Pinpoint the cell where the given text exists, returning its (x, y) midpoint coordinate. 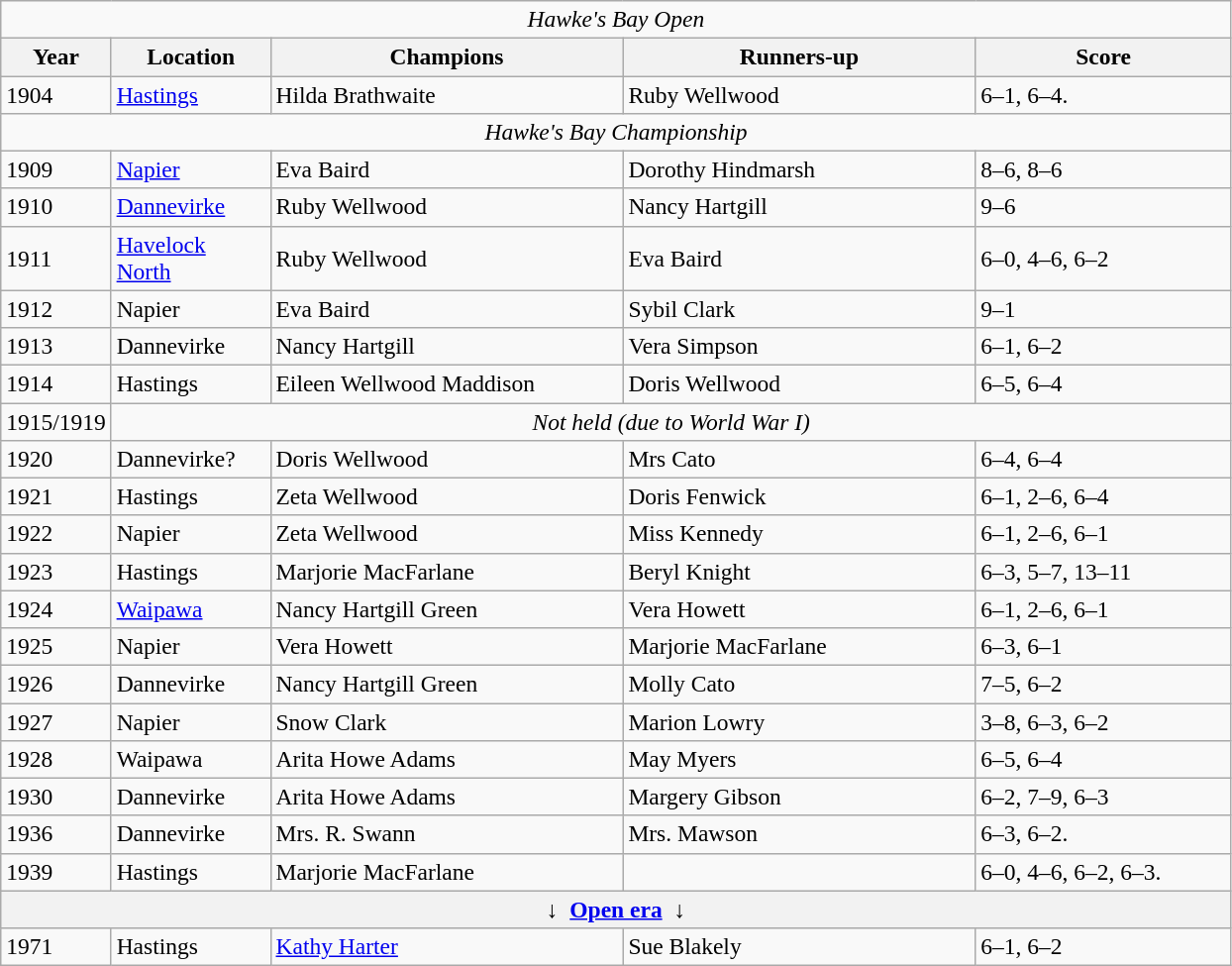
Dannevirke? (190, 459)
Hilda Brathwaite (447, 94)
1911 (55, 258)
Havelock North (190, 258)
1914 (55, 383)
Marion Lowry (799, 721)
1924 (55, 609)
9–1 (1103, 309)
1912 (55, 309)
6–0, 4–6, 6–2, 6–3. (1103, 872)
6–0, 4–6, 6–2 (1103, 258)
1923 (55, 572)
Snow Clark (447, 721)
Not held (due to World War I) (671, 421)
Beryl Knight (799, 572)
6–1, 2–6, 6–4 (1103, 496)
Sue Blakely (799, 946)
Eileen Wellwood Maddison (447, 383)
Molly Cato (799, 684)
1928 (55, 759)
↓ Open era ↓ (616, 910)
1921 (55, 496)
Vera Simpson (799, 346)
6–4, 6–4 (1103, 459)
Runners-up (799, 56)
1909 (55, 169)
1910 (55, 207)
7–5, 6–2 (1103, 684)
1920 (55, 459)
Doris Fenwick (799, 496)
6–3, 6–2. (1103, 834)
Year (55, 56)
1939 (55, 872)
Hawke's Bay Open (616, 19)
1971 (55, 946)
May Myers (799, 759)
Mrs Cato (799, 459)
Miss Kennedy (799, 534)
1930 (55, 797)
1904 (55, 94)
9–6 (1103, 207)
1922 (55, 534)
Hawke's Bay Championship (616, 132)
Mrs. R. Swann (447, 834)
1925 (55, 646)
3–8, 6–3, 6–2 (1103, 721)
1936 (55, 834)
6–3, 6–1 (1103, 646)
1927 (55, 721)
8–6, 8–6 (1103, 169)
Dorothy Hindmarsh (799, 169)
Mrs. Mawson (799, 834)
1926 (55, 684)
Champions (447, 56)
Score (1103, 56)
1913 (55, 346)
Sybil Clark (799, 309)
6–2, 7–9, 6–3 (1103, 797)
Location (190, 56)
1915/1919 (55, 421)
6–3, 5–7, 13–11 (1103, 572)
Margery Gibson (799, 797)
6–1, 6–4. (1103, 94)
Kathy Harter (447, 946)
